Determine the (X, Y) coordinate at the center of the cell enclosing the given text.  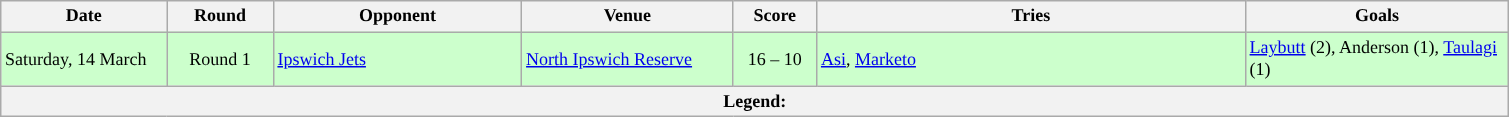
Venue (628, 16)
Asi, Marketo (1032, 59)
Saturday, 14 March (84, 59)
Tries (1032, 16)
16 – 10 (775, 59)
North Ipswich Reserve (628, 59)
Ipswich Jets (398, 59)
Date (84, 16)
Score (775, 16)
Laybutt (2), Anderson (1), Taulagi (1) (1377, 59)
Round (220, 16)
Goals (1377, 16)
Opponent (398, 16)
Legend: (755, 102)
Round 1 (220, 59)
